Extract the [X, Y] coordinate from the center of the cell holding the provided text.  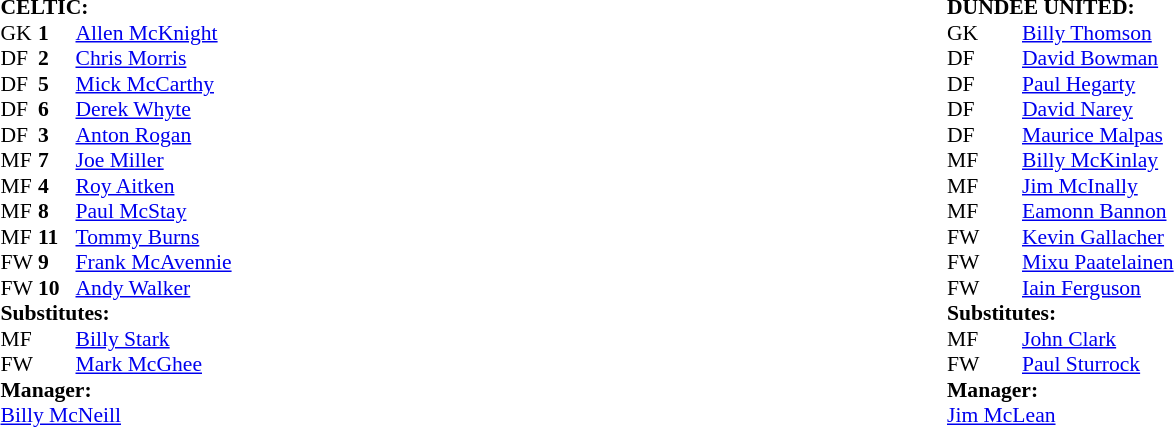
Andy Walker [154, 288]
11 [57, 237]
Billy Thomson [1098, 33]
8 [57, 211]
Tommy Burns [154, 237]
Mark McGhee [154, 365]
Mick McCarthy [154, 84]
Chris Morris [154, 59]
Iain Ferguson [1098, 288]
David Bowman [1098, 59]
3 [57, 135]
Eamonn Bannon [1098, 211]
9 [57, 263]
Paul McStay [154, 211]
Billy McKinlay [1098, 161]
Anton Rogan [154, 135]
Paul Sturrock [1098, 365]
Derek Whyte [154, 109]
David Narey [1098, 109]
John Clark [1098, 339]
1 [57, 33]
Roy Aitken [154, 186]
10 [57, 288]
Jim McInally [1098, 186]
6 [57, 109]
4 [57, 186]
Billy Stark [154, 339]
Paul Hegarty [1098, 84]
Mixu Paatelainen [1098, 263]
7 [57, 161]
Allen McKnight [154, 33]
2 [57, 59]
Maurice Malpas [1098, 135]
5 [57, 84]
Frank McAvennie [154, 263]
Kevin Gallacher [1098, 237]
Joe Miller [154, 161]
